Detect which cell encompasses the target text, then output its (x, y) center coordinate. 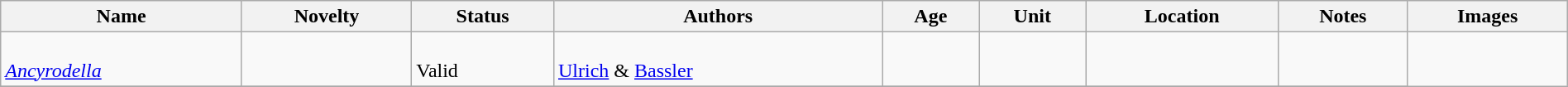
Images (1487, 17)
Valid (483, 60)
Age (931, 17)
Notes (1343, 17)
Status (483, 17)
Location (1183, 17)
Ancyrodella (122, 60)
Name (122, 17)
Unit (1032, 17)
Novelty (326, 17)
Authors (718, 17)
Ulrich & Bassler (718, 60)
